Return the (x, y) coordinate for the center point of the cell that contains the specified text.  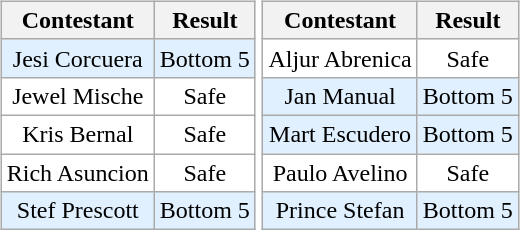
Mart Escudero (340, 134)
Stef Prescott (78, 211)
Jesi Corcuera (78, 58)
Aljur Abrenica (340, 58)
Kris Bernal (78, 134)
Jan Manual (340, 96)
Rich Asuncion (78, 173)
Paulo Avelino (340, 173)
Prince Stefan (340, 211)
Jewel Mische (78, 96)
